Search for the cell housing the specified text and yield its [x, y] center coordinate. 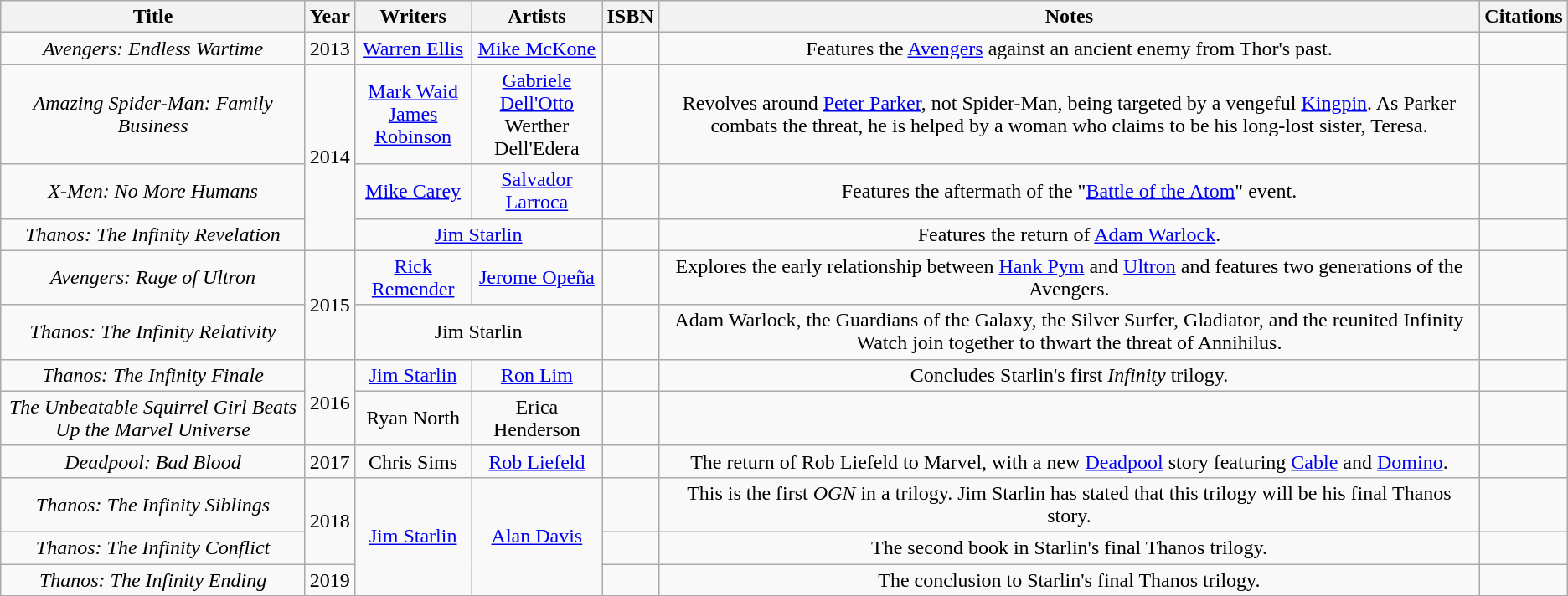
Jerome Opeña [537, 278]
Features the return of Adam Warlock. [1069, 234]
2017 [330, 461]
2018 [330, 521]
Mike Carey [412, 191]
Explores the early relationship between Hank Pym and Ultron and features two generations of the Avengers. [1069, 278]
2013 [330, 49]
Title [153, 17]
This is the first OGN in a trilogy. Jim Starlin has stated that this trilogy will be his final Thanos story. [1069, 504]
Thanos: The Infinity Relativity [153, 331]
Thanos: The Infinity Revelation [153, 234]
Features the aftermath of the "Battle of the Atom" event. [1069, 191]
Thanos: The Infinity Ending [153, 580]
Mike McKone [537, 49]
Artists [537, 17]
Thanos: The Infinity Conflict [153, 547]
Writers [412, 17]
2016 [330, 402]
Rick Remender [412, 278]
Gabriele Dell'OttoWerther Dell'Edera [537, 114]
Notes [1069, 17]
Ryan North [412, 419]
2019 [330, 580]
Amazing Spider-Man: Family Business [153, 114]
ISBN [630, 17]
Concludes Starlin's first Infinity trilogy. [1069, 375]
Mark WaidJames Robinson [412, 114]
2015 [330, 305]
Features the Avengers against an ancient enemy from Thor's past. [1069, 49]
The conclusion to Starlin's final Thanos trilogy. [1069, 580]
Ron Lim [537, 375]
Avengers: Endless Wartime [153, 49]
Avengers: Rage of Ultron [153, 278]
Deadpool: Bad Blood [153, 461]
Thanos: The Infinity Finale [153, 375]
The second book in Starlin's final Thanos trilogy. [1069, 547]
Erica Henderson [537, 419]
Thanos: The Infinity Siblings [153, 504]
2014 [330, 157]
Warren Ellis [412, 49]
X-Men: No More Humans [153, 191]
Alan Davis [537, 536]
Citations [1524, 17]
The return of Rob Liefeld to Marvel, with a new Deadpool story featuring Cable and Domino. [1069, 461]
Chris Sims [412, 461]
Rob Liefeld [537, 461]
Salvador Larroca [537, 191]
The Unbeatable Squirrel Girl Beats Up the Marvel Universe [153, 419]
Year [330, 17]
